Pinpoint the cell where the given text exists, returning its (x, y) midpoint coordinate. 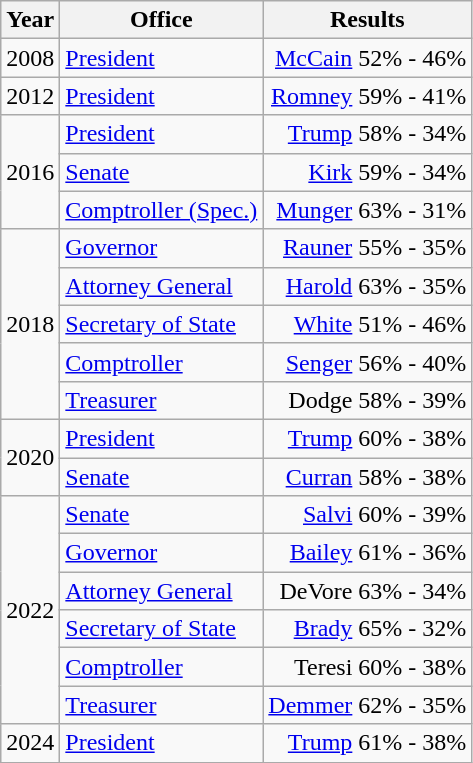
White 51% - 46% (368, 324)
Curran 58% - 38% (368, 477)
Results (368, 20)
Trump 60% - 38% (368, 438)
Office (162, 20)
2018 (30, 324)
Romney 59% - 41% (368, 96)
Harold 63% - 35% (368, 286)
2016 (30, 172)
Demmer 62% - 35% (368, 705)
Salvi 60% - 39% (368, 515)
Trump 58% - 34% (368, 134)
Trump 61% - 38% (368, 743)
Year (30, 20)
Teresi 60% - 38% (368, 667)
Kirk 59% - 34% (368, 172)
McCain 52% - 46% (368, 58)
Bailey 61% - 36% (368, 553)
Brady 65% - 32% (368, 629)
2022 (30, 610)
Munger 63% - 31% (368, 210)
Comptroller (Spec.) (162, 210)
2012 (30, 96)
2008 (30, 58)
DeVore 63% - 34% (368, 591)
Dodge 58% - 39% (368, 400)
Rauner 55% - 35% (368, 248)
2024 (30, 743)
2020 (30, 457)
Senger 56% - 40% (368, 362)
